Detect which cell encompasses the target text, then output its (X, Y) center coordinate. 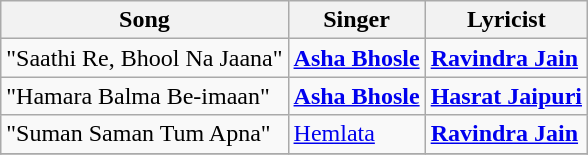
Hemlata (356, 134)
"Saathi Re, Bhool Na Jaana" (144, 58)
Hasrat Jaipuri (506, 96)
Song (144, 20)
Singer (356, 20)
"Hamara Balma Be-imaan" (144, 96)
Lyricist (506, 20)
"Suman Saman Tum Apna" (144, 134)
